From the cell containing the given text, extract its center point as (x, y) coordinate. 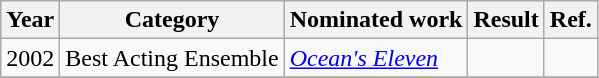
Year (30, 20)
2002 (30, 58)
Best Acting Ensemble (172, 58)
Category (172, 20)
Ocean's Eleven (376, 58)
Ref. (570, 20)
Result (506, 20)
Nominated work (376, 20)
